Output the (X, Y) coordinate of the center of the cell containing the given text.  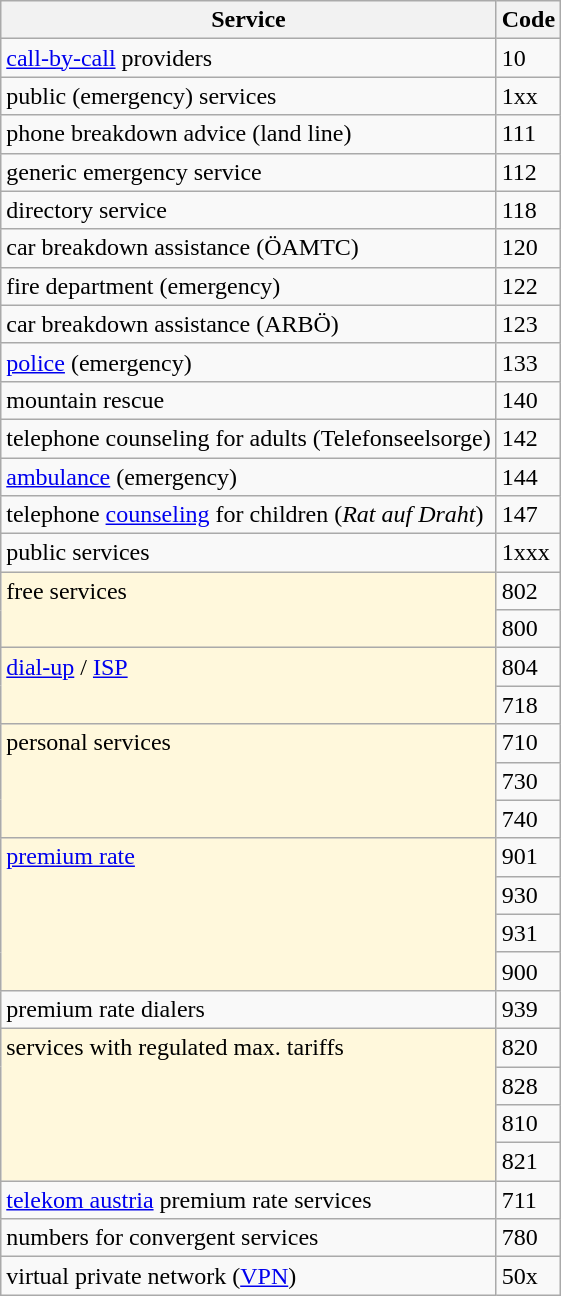
premium rate (248, 914)
public (emergency) services (248, 96)
1xxx (528, 553)
generic emergency service (248, 172)
711 (528, 1200)
802 (528, 591)
dial-up / ISP (248, 686)
780 (528, 1238)
telephone counseling for children (Rat auf Draht) (248, 515)
Service (248, 20)
730 (528, 781)
142 (528, 438)
939 (528, 1009)
828 (528, 1085)
123 (528, 324)
144 (528, 477)
car breakdown assistance (ÖAMTC) (248, 248)
820 (528, 1047)
ambulance (emergency) (248, 477)
1xx (528, 96)
147 (528, 515)
fire department (emergency) (248, 286)
120 (528, 248)
free services (248, 610)
phone breakdown advice (land line) (248, 134)
telekom austria premium rate services (248, 1200)
901 (528, 857)
140 (528, 400)
710 (528, 743)
telephone counseling for adults (Telefonseelsorge) (248, 438)
services with regulated max. tariffs (248, 1104)
810 (528, 1124)
car breakdown assistance (ARBÖ) (248, 324)
50x (528, 1276)
111 (528, 134)
930 (528, 895)
900 (528, 971)
virtual private network (VPN) (248, 1276)
122 (528, 286)
directory service (248, 210)
740 (528, 819)
118 (528, 210)
public services (248, 553)
133 (528, 362)
821 (528, 1162)
800 (528, 629)
931 (528, 933)
112 (528, 172)
call-by-call providers (248, 58)
mountain rescue (248, 400)
Code (528, 20)
premium rate dialers (248, 1009)
numbers for convergent services (248, 1238)
police (emergency) (248, 362)
804 (528, 667)
718 (528, 705)
10 (528, 58)
personal services (248, 781)
